Provide the [X, Y] coordinate of the cell's center where the given text is located.  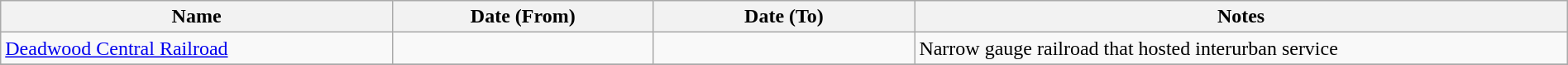
Deadwood Central Railroad [197, 48]
Date (From) [523, 17]
Name [197, 17]
Date (To) [784, 17]
Notes [1241, 17]
Narrow gauge railroad that hosted interurban service [1241, 48]
